Scan for the cell matching the given text and deliver its (x, y) coordinate at center. 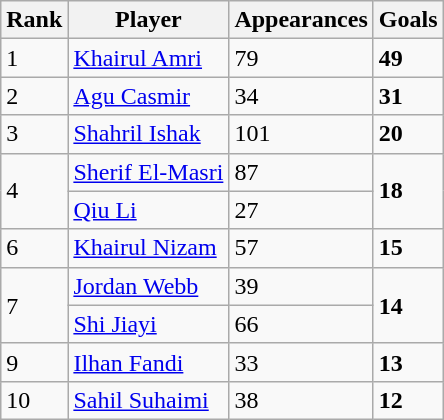
Khairul Amri (148, 58)
14 (408, 305)
101 (301, 134)
Shi Jiayi (148, 324)
Khairul Nizam (148, 248)
66 (301, 324)
33 (301, 362)
27 (301, 210)
9 (34, 362)
2 (34, 96)
4 (34, 191)
57 (301, 248)
13 (408, 362)
31 (408, 96)
79 (301, 58)
Agu Casmir (148, 96)
Ilhan Fandi (148, 362)
12 (408, 400)
3 (34, 134)
18 (408, 191)
Qiu Li (148, 210)
10 (34, 400)
Appearances (301, 20)
Sherif El-Masri (148, 172)
7 (34, 305)
20 (408, 134)
1 (34, 58)
6 (34, 248)
Goals (408, 20)
Sahil Suhaimi (148, 400)
15 (408, 248)
49 (408, 58)
Player (148, 20)
Rank (34, 20)
34 (301, 96)
39 (301, 286)
Shahril Ishak (148, 134)
87 (301, 172)
Jordan Webb (148, 286)
38 (301, 400)
